Find where the given text appears and provide that cell's center as (x, y) coordinate. 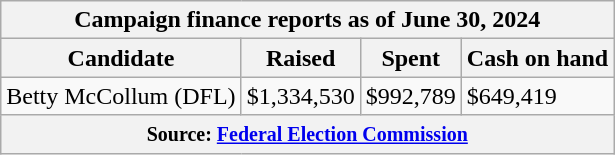
$649,419 (537, 96)
$1,334,530 (300, 96)
Raised (300, 58)
Spent (410, 58)
Cash on hand (537, 58)
$992,789 (410, 96)
Campaign finance reports as of June 30, 2024 (308, 20)
Source: Federal Election Commission (308, 134)
Betty McCollum (DFL) (121, 96)
Candidate (121, 58)
